Search for the cell housing the specified text and yield its (x, y) center coordinate. 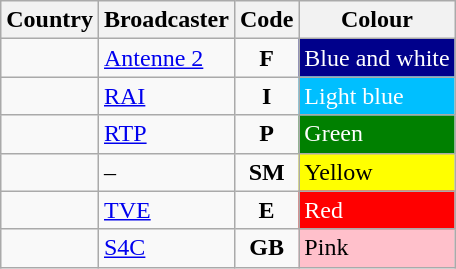
Light blue (377, 96)
Blue and white (377, 58)
Colour (377, 20)
Broadcaster (166, 20)
– (166, 172)
Code (266, 20)
SM (266, 172)
RAI (166, 96)
F (266, 58)
TVE (166, 210)
P (266, 134)
Yellow (377, 172)
S4C (166, 248)
I (266, 96)
Red (377, 210)
Green (377, 134)
RTP (166, 134)
GB (266, 248)
Pink (377, 248)
Antenne 2 (166, 58)
Country (50, 20)
E (266, 210)
